Scan for the cell matching the given text and deliver its [X, Y] coordinate at center. 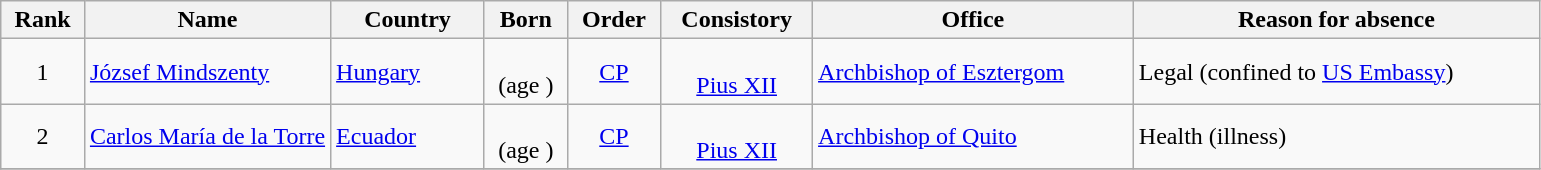
Reason for absence [1336, 20]
Ecuador [408, 136]
Office [974, 20]
Carlos María de la Torre [207, 136]
Rank [43, 20]
Order [614, 20]
1 [43, 72]
József Mindszenty [207, 72]
Archbishop of Quito [974, 136]
2 [43, 136]
Health (illness) [1336, 136]
Legal (confined to US Embassy) [1336, 72]
Name [207, 20]
Consistory [737, 20]
Hungary [408, 72]
Archbishop of Esztergom [974, 72]
Born [526, 20]
Country [408, 20]
